Pinpoint the cell where the given text exists, returning its [X, Y] midpoint coordinate. 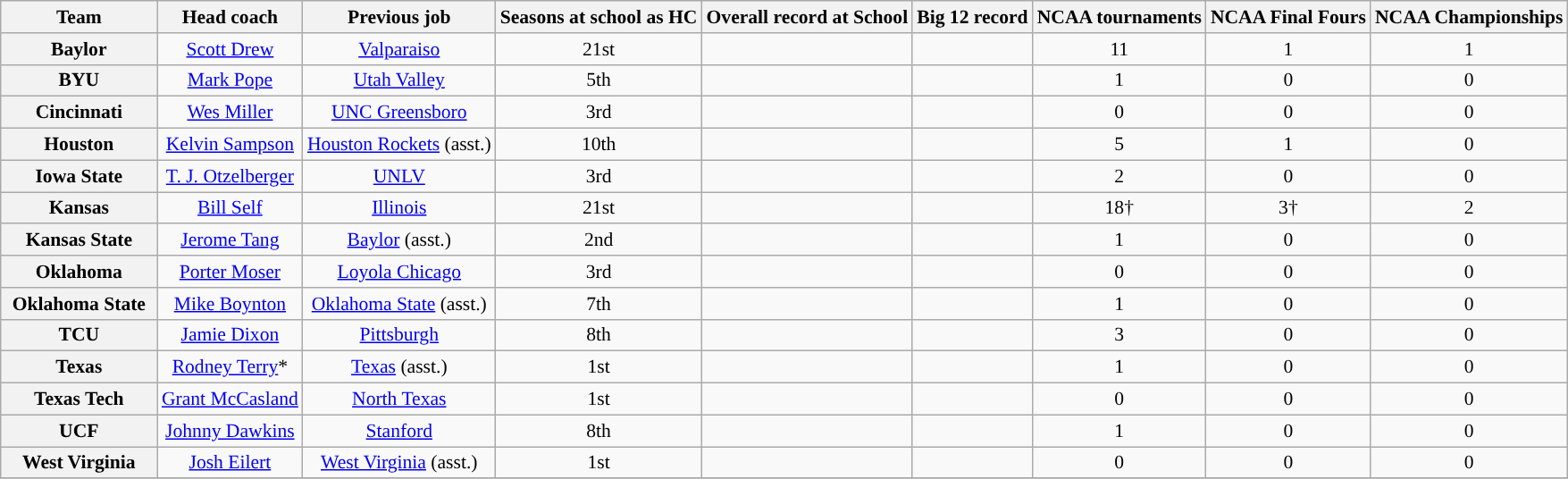
2nd [599, 240]
Loyola Chicago [399, 272]
TCU [79, 335]
Oklahoma State (asst.) [399, 304]
UNLV [399, 176]
Kansas State [79, 240]
Cincinnati [79, 113]
North Texas [399, 399]
3† [1288, 208]
Previous job [399, 17]
Seasons at school as HC [599, 17]
Scott Drew [231, 49]
Illinois [399, 208]
Rodney Terry* [231, 367]
Bill Self [231, 208]
Overall record at School [807, 17]
Head coach [231, 17]
NCAA tournaments [1119, 17]
5 [1119, 145]
BYU [79, 80]
Texas (asst.) [399, 367]
3 [1119, 335]
Iowa State [79, 176]
Valparaiso [399, 49]
11 [1119, 49]
West Virginia (asst.) [399, 463]
18† [1119, 208]
Team [79, 17]
Oklahoma State [79, 304]
NCAA Championships [1469, 17]
Kelvin Sampson [231, 145]
Stanford [399, 431]
Baylor [79, 49]
Jerome Tang [231, 240]
UCF [79, 431]
Josh Eilert [231, 463]
T. J. Otzelberger [231, 176]
Texas [79, 367]
Baylor (asst.) [399, 240]
Wes Miller [231, 113]
Oklahoma [79, 272]
Houston [79, 145]
Pittsburgh [399, 335]
10th [599, 145]
Texas Tech [79, 399]
5th [599, 80]
Big 12 record [972, 17]
Mike Boynton [231, 304]
NCAA Final Fours [1288, 17]
Mark Pope [231, 80]
Johnny Dawkins [231, 431]
Jamie Dixon [231, 335]
Utah Valley [399, 80]
Grant McCasland [231, 399]
Porter Moser [231, 272]
UNC Greensboro [399, 113]
Houston Rockets (asst.) [399, 145]
7th [599, 304]
Kansas [79, 208]
West Virginia [79, 463]
